Find where the given text appears and provide that cell's center as (X, Y) coordinate. 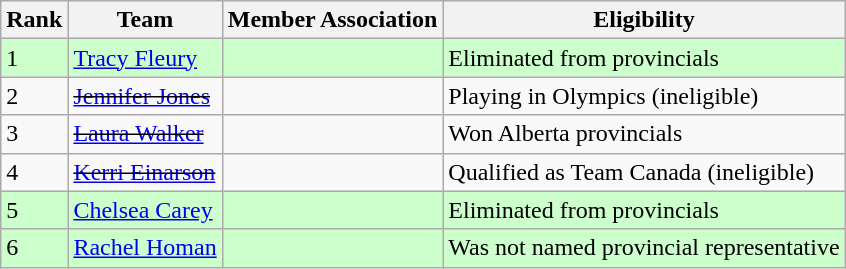
Playing in Olympics (ineligible) (644, 96)
6 (34, 248)
Qualified as Team Canada (ineligible) (644, 172)
Laura Walker (145, 134)
Eligibility (644, 20)
Rachel Homan (145, 248)
Won Alberta provincials (644, 134)
Kerri Einarson (145, 172)
Member Association (332, 20)
3 (34, 134)
Team (145, 20)
4 (34, 172)
Rank (34, 20)
Tracy Fleury (145, 58)
Was not named provincial representative (644, 248)
5 (34, 210)
Chelsea Carey (145, 210)
Jennifer Jones (145, 96)
2 (34, 96)
1 (34, 58)
